Return (x, y) of the center of cell containing provided text 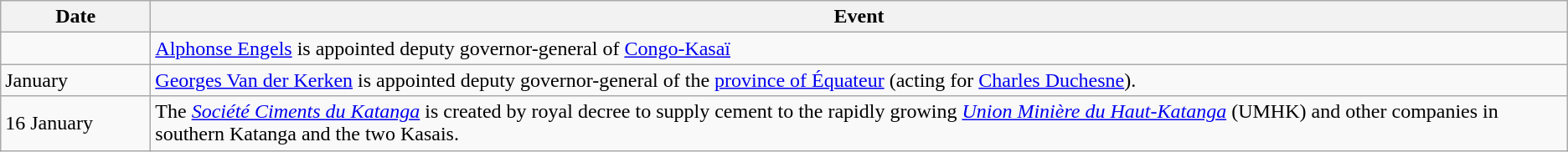
16 January (75, 124)
Date (75, 17)
Event (859, 17)
Alphonse Engels is appointed deputy governor-general of Congo-Kasaï (859, 48)
Georges Van der Kerken is appointed deputy governor-general of the province of Équateur (acting for Charles Duchesne). (859, 80)
January (75, 80)
